Provide the [X, Y] coordinate of the cell's center where the given text is located.  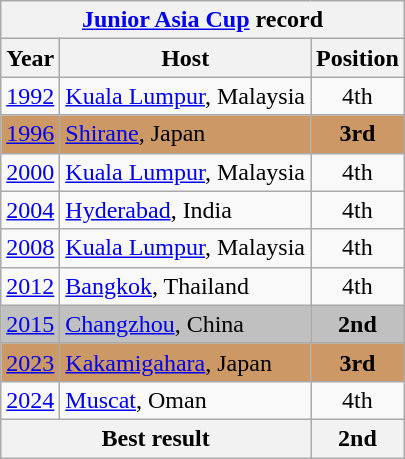
2015 [30, 324]
Junior Asia Cup record [203, 20]
Best result [156, 438]
Muscat, Oman [186, 400]
2004 [30, 210]
2012 [30, 286]
Kakamigahara, Japan [186, 362]
Hyderabad, India [186, 210]
Shirane, Japan [186, 134]
Host [186, 58]
2024 [30, 400]
Year [30, 58]
Changzhou, China [186, 324]
1996 [30, 134]
2023 [30, 362]
Position [358, 58]
Bangkok, Thailand [186, 286]
2008 [30, 248]
1992 [30, 96]
2000 [30, 172]
